Identify which cell holds the provided text, then report its (x, y) central coordinate. 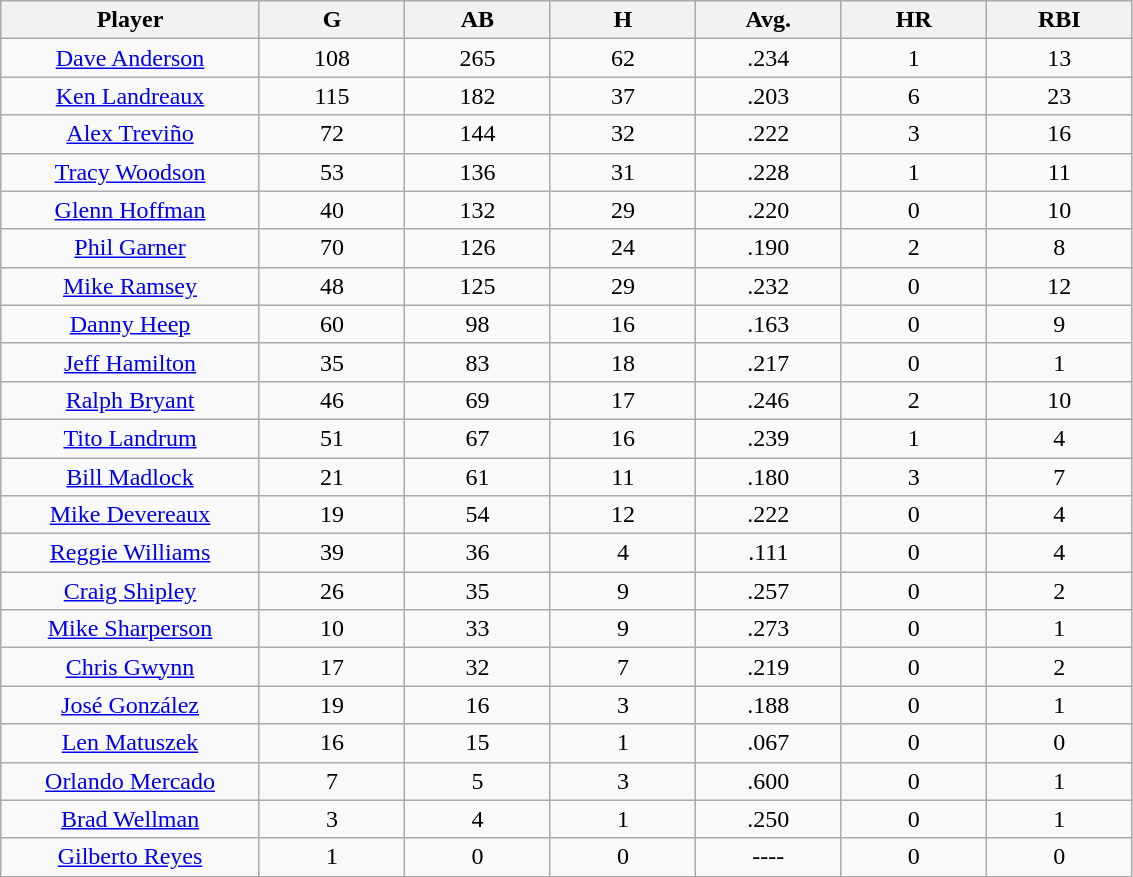
62 (622, 58)
136 (478, 172)
Tracy Woodson (130, 172)
.600 (768, 781)
Reggie Williams (130, 553)
Orlando Mercado (130, 781)
Glenn Hoffman (130, 210)
.257 (768, 591)
.111 (768, 553)
36 (478, 553)
.163 (768, 324)
23 (1059, 96)
48 (332, 286)
Brad Wellman (130, 819)
Dave Anderson (130, 58)
.228 (768, 172)
24 (622, 248)
G (332, 20)
Len Matuszek (130, 743)
José González (130, 705)
Bill Madlock (130, 477)
70 (332, 248)
39 (332, 553)
108 (332, 58)
72 (332, 134)
46 (332, 400)
Craig Shipley (130, 591)
.180 (768, 477)
RBI (1059, 20)
Alex Treviño (130, 134)
Danny Heep (130, 324)
67 (478, 438)
.220 (768, 210)
37 (622, 96)
Ralph Bryant (130, 400)
Player (130, 20)
AB (478, 20)
15 (478, 743)
---- (768, 857)
Mike Ramsey (130, 286)
60 (332, 324)
.067 (768, 743)
125 (478, 286)
115 (332, 96)
.217 (768, 362)
53 (332, 172)
6 (914, 96)
13 (1059, 58)
Jeff Hamilton (130, 362)
51 (332, 438)
61 (478, 477)
126 (478, 248)
.203 (768, 96)
69 (478, 400)
.250 (768, 819)
.273 (768, 629)
.219 (768, 667)
265 (478, 58)
Chris Gwynn (130, 667)
Tito Landrum (130, 438)
8 (1059, 248)
.246 (768, 400)
.190 (768, 248)
H (622, 20)
21 (332, 477)
83 (478, 362)
31 (622, 172)
98 (478, 324)
144 (478, 134)
26 (332, 591)
.188 (768, 705)
.234 (768, 58)
.232 (768, 286)
Mike Devereaux (130, 515)
Ken Landreaux (130, 96)
Mike Sharperson (130, 629)
.239 (768, 438)
5 (478, 781)
Avg. (768, 20)
18 (622, 362)
40 (332, 210)
132 (478, 210)
HR (914, 20)
Gilberto Reyes (130, 857)
182 (478, 96)
54 (478, 515)
33 (478, 629)
Phil Garner (130, 248)
